Identify which cell holds the provided text, then report its (X, Y) central coordinate. 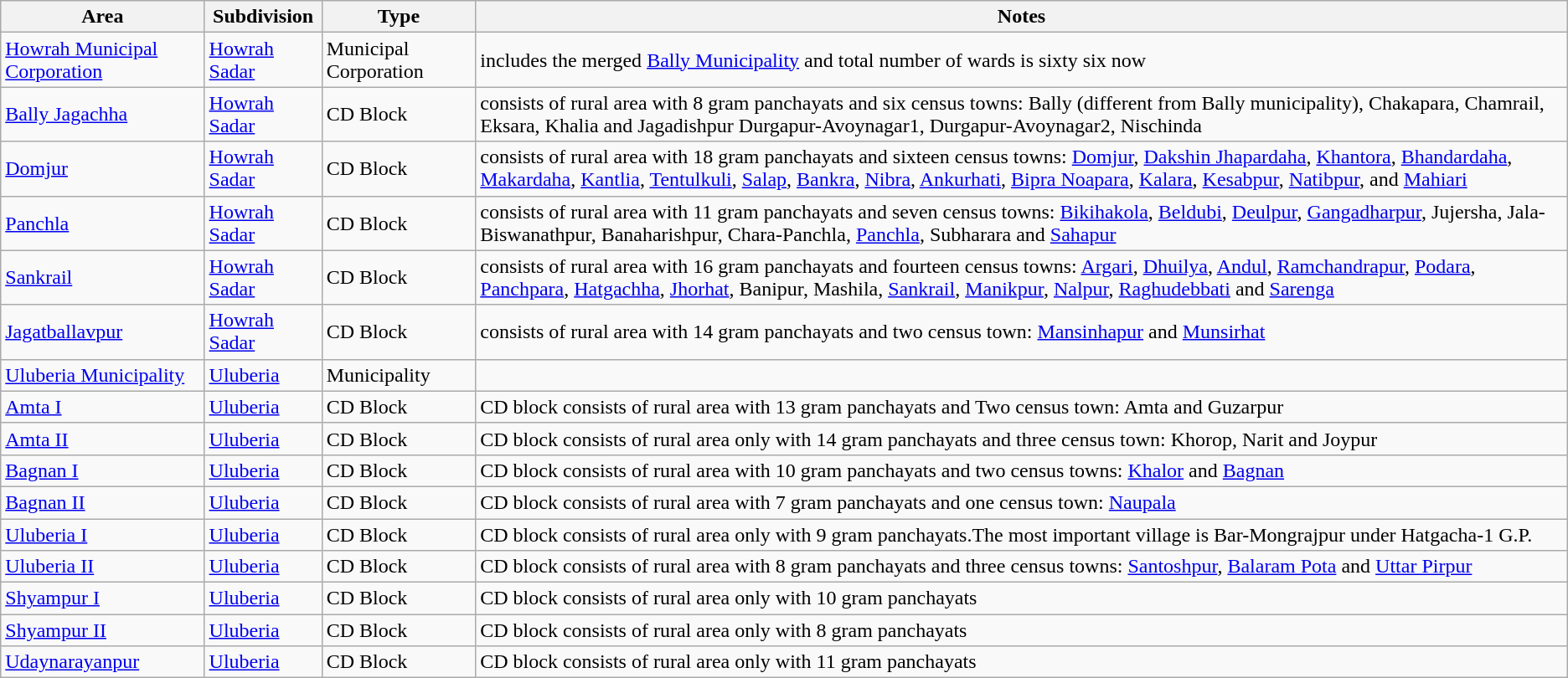
Bally Jagachha (102, 114)
CD block consists of rural area with 7 gram panchayats and one census town: Naupala (1022, 502)
Notes (1022, 17)
Sankrail (102, 278)
CD block consists of rural area with 13 gram panchayats and Two census town: Amta and Guzarpur (1022, 407)
CD block consists of rural area with 10 gram panchayats and two census towns: Khalor and Bagnan (1022, 470)
Amta II (102, 439)
Jagatballavpur (102, 331)
Uluberia Municipality (102, 375)
CD block consists of rural area only with 10 gram panchayats (1022, 598)
Uluberia II (102, 567)
Panchla (102, 223)
Area (102, 17)
includes the merged Bally Municipality and total number of wards is sixty six now (1022, 60)
Subdivision (263, 17)
CD block consists of rural area only with 9 gram panchayats.The most important village is Bar-Mongrajpur under Hatgacha-1 G.P. (1022, 535)
Shyampur II (102, 630)
Type (399, 17)
Municipality (399, 375)
Bagnan I (102, 470)
CD block consists of rural area with 8 gram panchayats and three census towns: Santoshpur, Balaram Pota and Uttar Pirpur (1022, 567)
Amta I (102, 407)
Shyampur I (102, 598)
Uluberia I (102, 535)
consists of rural area with 14 gram panchayats and two census town: Mansinhapur and Munsirhat (1022, 331)
Domjur (102, 169)
Udaynarayanpur (102, 662)
CD block consists of rural area only with 8 gram panchayats (1022, 630)
Municipal Corporation (399, 60)
CD block consists of rural area only with 14 gram panchayats and three census town: Khorop, Narit and Joypur (1022, 439)
Bagnan II (102, 502)
Howrah Municipal Corporation (102, 60)
CD block consists of rural area only with 11 gram panchayats (1022, 662)
